Provide the (x, y) coordinate of the cell's center where the given text is located.  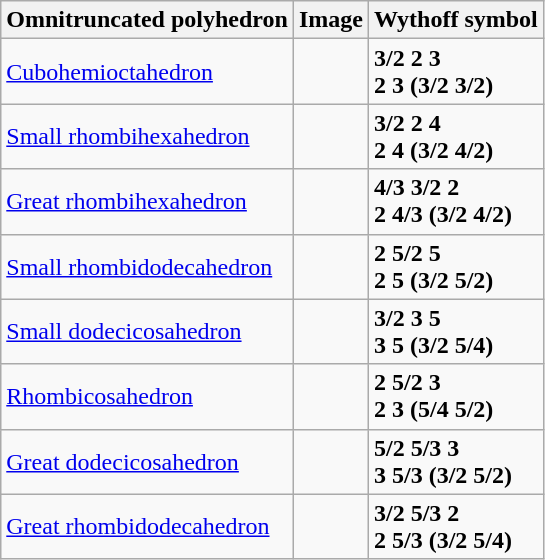
Small rhombidodecahedron (148, 266)
Omnitruncated polyhedron (148, 20)
Cubohemioctahedron (148, 72)
Image (330, 20)
3/2 2 3 2 3 (3/2 3/2) (456, 72)
2 5/2 3 2 3 (5/4 5/2) (456, 396)
3/2 3 5 3 5 (3/2 5/4) (456, 332)
Great dodecicosahedron (148, 462)
Wythoff symbol (456, 20)
Rhombicosahedron (148, 396)
4/3 3/2 2 2 4/3 (3/2 4/2) (456, 202)
5/2 5/3 3 3 5/3 (3/2 5/2) (456, 462)
Small rhombihexahedron (148, 136)
3/2 5/3 2 2 5/3 (3/2 5/4) (456, 526)
Small dodecicosahedron (148, 332)
Great rhombihexahedron (148, 202)
2 5/2 5 2 5 (3/2 5/2) (456, 266)
Great rhombidodecahedron (148, 526)
3/2 2 4 2 4 (3/2 4/2) (456, 136)
